Return (x, y) of the center of cell containing provided text 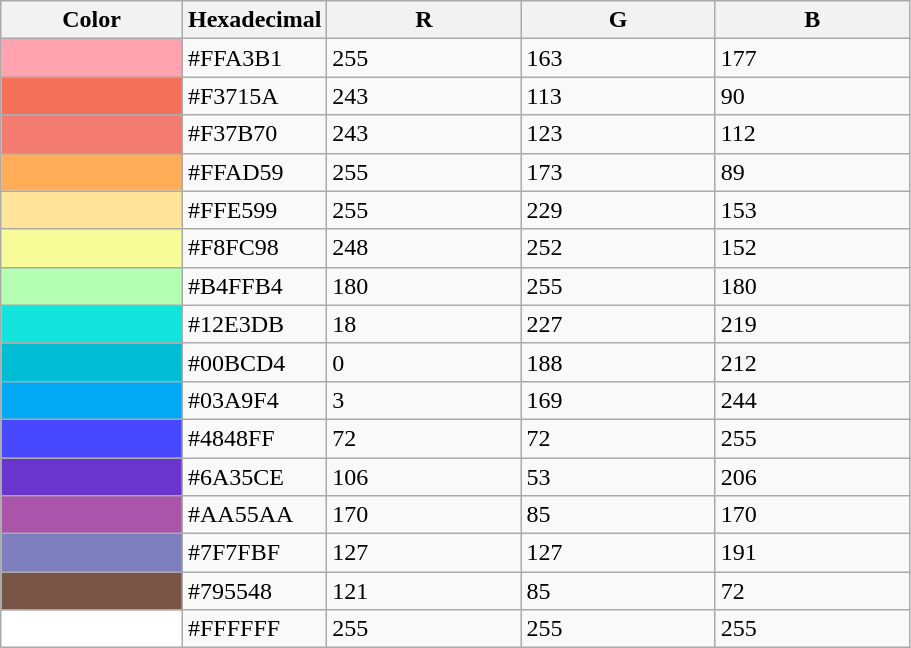
#00BCD4 (254, 362)
219 (812, 324)
227 (618, 324)
#F37B70 (254, 134)
#7F7FBF (254, 553)
163 (618, 58)
#B4FFB4 (254, 286)
244 (812, 400)
#4848FF (254, 438)
153 (812, 210)
18 (424, 324)
#03A9F4 (254, 400)
188 (618, 362)
B (812, 20)
90 (812, 96)
121 (424, 591)
#795548 (254, 591)
252 (618, 248)
#FFAD59 (254, 172)
212 (812, 362)
Color (92, 20)
106 (424, 477)
112 (812, 134)
89 (812, 172)
177 (812, 58)
113 (618, 96)
#6A35CE (254, 477)
G (618, 20)
169 (618, 400)
191 (812, 553)
#FFE599 (254, 210)
123 (618, 134)
#F8FC98 (254, 248)
Hexadecimal (254, 20)
152 (812, 248)
53 (618, 477)
248 (424, 248)
206 (812, 477)
173 (618, 172)
#12E3DB (254, 324)
#FFFFFF (254, 629)
3 (424, 400)
R (424, 20)
#AA55AA (254, 515)
0 (424, 362)
229 (618, 210)
#FFA3B1 (254, 58)
#F3715A (254, 96)
